Output the [X, Y] coordinate of the center of the cell containing the given text.  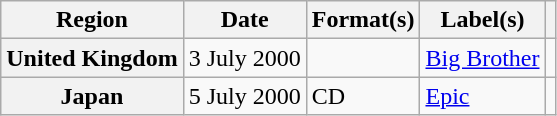
Big Brother [482, 58]
Epic [482, 96]
CD [363, 96]
Date [244, 20]
Japan [92, 96]
Region [92, 20]
Format(s) [363, 20]
3 July 2000 [244, 58]
United Kingdom [92, 58]
5 July 2000 [244, 96]
Label(s) [482, 20]
